Extract the [X, Y] coordinate from the center of the cell holding the provided text.  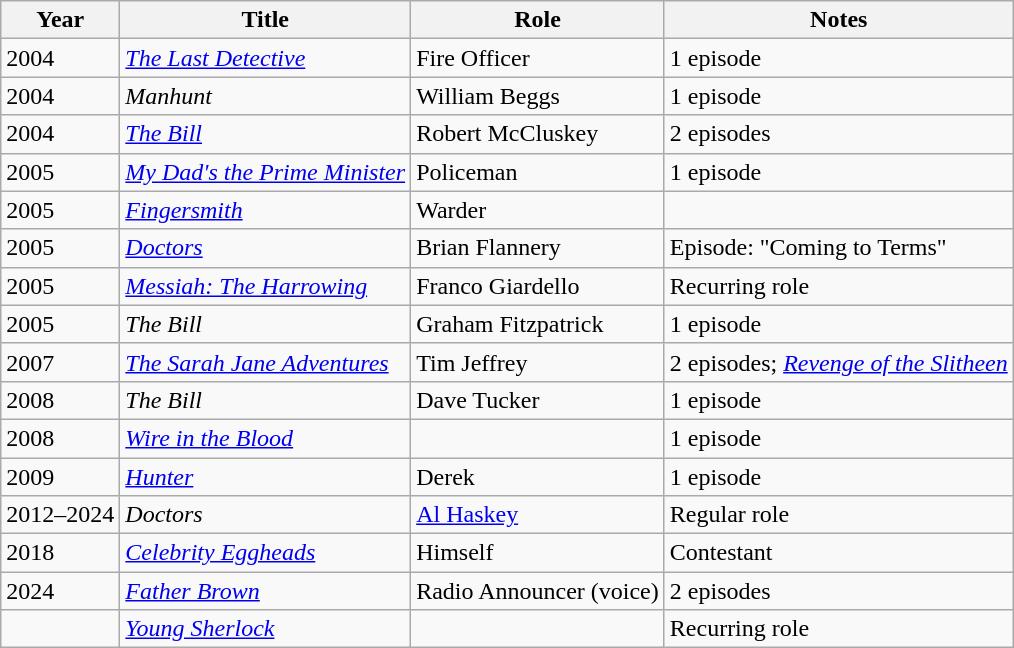
Policeman [538, 172]
Young Sherlock [266, 629]
Father Brown [266, 591]
Regular role [838, 515]
My Dad's the Prime Minister [266, 172]
Himself [538, 553]
Graham Fitzpatrick [538, 324]
Warder [538, 210]
Contestant [838, 553]
2009 [60, 477]
Derek [538, 477]
The Sarah Jane Adventures [266, 362]
The Last Detective [266, 58]
2007 [60, 362]
Franco Giardello [538, 286]
Celebrity Eggheads [266, 553]
Notes [838, 20]
Messiah: The Harrowing [266, 286]
William Beggs [538, 96]
Title [266, 20]
Fingersmith [266, 210]
2 episodes; Revenge of the Slitheen [838, 362]
2024 [60, 591]
Manhunt [266, 96]
2012–2024 [60, 515]
Hunter [266, 477]
2018 [60, 553]
Year [60, 20]
Episode: "Coming to Terms" [838, 248]
Tim Jeffrey [538, 362]
Robert McCluskey [538, 134]
Brian Flannery [538, 248]
Al Haskey [538, 515]
Radio Announcer (voice) [538, 591]
Role [538, 20]
Fire Officer [538, 58]
Dave Tucker [538, 400]
Wire in the Blood [266, 438]
